Output the [x, y] coordinate of the center of the cell containing the given text.  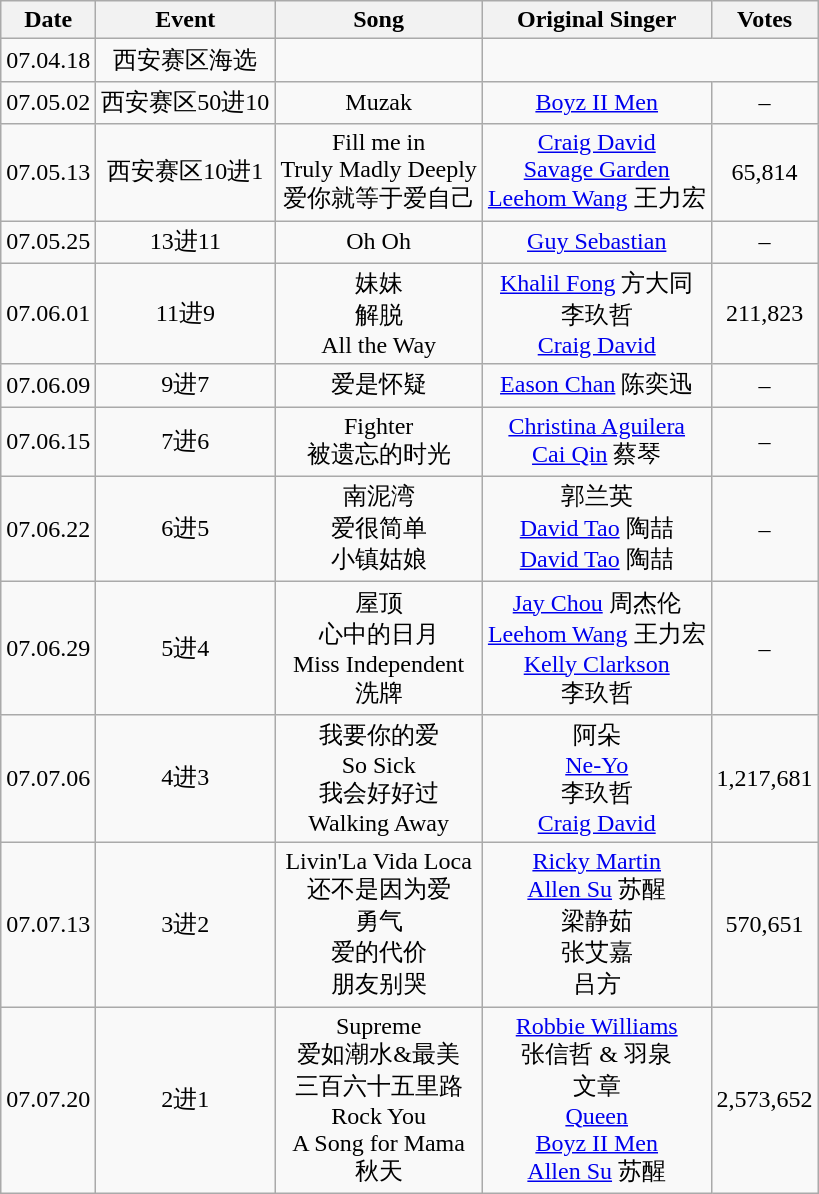
07.06.15 [48, 442]
阿朵 Ne-Yo 李玖哲 Craig David [596, 778]
07.07.20 [48, 1100]
2进1 [186, 1100]
Christina Aguilera Cai Qin 蔡琴 [596, 442]
6进5 [186, 529]
07.06.22 [48, 529]
Votes [764, 20]
07.04.18 [48, 60]
Oh Oh [379, 242]
西安赛区10进1 [186, 172]
Khalil Fong 方大同 李玖哲 Craig David [596, 314]
570,651 [764, 924]
爱是怀疑 [379, 386]
Supreme 爱如潮水&最美 三百六十五里路 Rock You A Song for Mama 秋天 [379, 1100]
Event [186, 20]
07.05.02 [48, 102]
9进7 [186, 386]
5进4 [186, 648]
Guy Sebastian [596, 242]
Ricky Martin Allen Su 苏醒 梁静茹 张艾嘉 吕方 [596, 924]
Craig David Savage Garden Leehom Wang 王力宏 [596, 172]
07.07.13 [48, 924]
07.05.13 [48, 172]
西安赛区海选 [186, 60]
Date [48, 20]
南泥湾 爱很简单 小镇姑娘 [379, 529]
Song [379, 20]
13进11 [186, 242]
07.07.06 [48, 778]
07.06.01 [48, 314]
1,217,681 [764, 778]
07.06.09 [48, 386]
Livin'La Vida Loca 还不是因为爱 勇气 爱的代价 朋友别哭 [379, 924]
Jay Chou 周杰伦 Leehom Wang 王力宏 Kelly Clarkson 李玖哲 [596, 648]
07.06.29 [48, 648]
07.05.25 [48, 242]
2,573,652 [764, 1100]
211,823 [764, 314]
Eason Chan 陈奕迅 [596, 386]
Boyz II Men [596, 102]
西安赛区50进10 [186, 102]
屋顶 心中的日月 Miss Independent 洗牌 [379, 648]
11进9 [186, 314]
4进3 [186, 778]
65,814 [764, 172]
Fill me in Truly Madly Deeply 爱你就等于爱自己 [379, 172]
妹妹 解脱 All the Way [379, 314]
我要你的爱 So Sick 我会好好过 Walking Away [379, 778]
3进2 [186, 924]
Muzak [379, 102]
7进6 [186, 442]
Original Singer [596, 20]
Fighter 被遗忘的时光 [379, 442]
Robbie Williams 张信哲 & 羽泉 文章 Queen Boyz II Men Allen Su 苏醒 [596, 1100]
郭兰英 David Tao 陶喆 David Tao 陶喆 [596, 529]
